Detect which cell encompasses the target text, then output its [x, y] center coordinate. 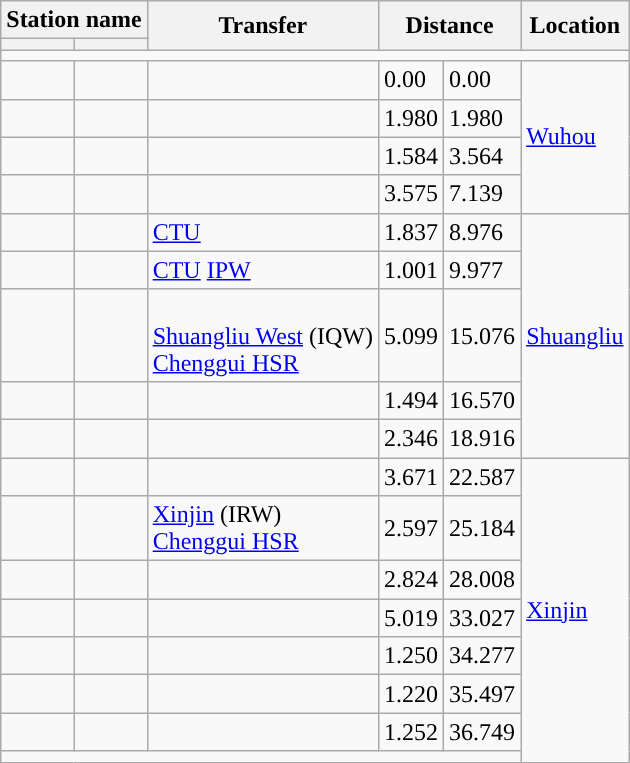
25.184 [482, 528]
1.220 [410, 694]
1.001 [410, 270]
8.976 [482, 232]
33.027 [482, 618]
9.977 [482, 270]
5.099 [410, 335]
2.597 [410, 528]
Transfer [262, 26]
18.916 [482, 438]
Xinjin [575, 610]
Xinjin (IRW)Chenggui HSR [262, 528]
22.587 [482, 477]
2.346 [410, 438]
3.564 [482, 156]
5.019 [410, 618]
Shuangliu [575, 335]
Wuhou [575, 137]
7.139 [482, 194]
15.076 [482, 335]
16.570 [482, 400]
35.497 [482, 694]
34.277 [482, 656]
1.584 [410, 156]
3.671 [410, 477]
1.837 [410, 232]
Distance [449, 26]
Location [575, 26]
Shuangliu West (IQW)Chenggui HSR [262, 335]
1.494 [410, 400]
3.575 [410, 194]
36.749 [482, 732]
CTU [262, 232]
2.824 [410, 580]
1.252 [410, 732]
28.008 [482, 580]
Station name [74, 20]
CTU IPW [262, 270]
1.250 [410, 656]
